Extract the (X, Y) coordinate from the center of the cell holding the provided text.  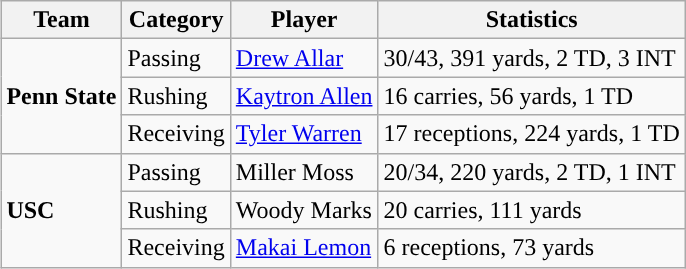
Penn State (62, 96)
USC (62, 210)
Category (176, 20)
Woody Marks (304, 210)
20/34, 220 yards, 2 TD, 1 INT (532, 172)
Statistics (532, 20)
Miller Moss (304, 172)
6 receptions, 73 yards (532, 248)
Player (304, 20)
16 carries, 56 yards, 1 TD (532, 96)
Drew Allar (304, 58)
Tyler Warren (304, 134)
17 receptions, 224 yards, 1 TD (532, 134)
Team (62, 20)
20 carries, 111 yards (532, 210)
Kaytron Allen (304, 96)
Makai Lemon (304, 248)
30/43, 391 yards, 2 TD, 3 INT (532, 58)
